For the text-containing cell, return its midpoint in [x, y] coordinate format. 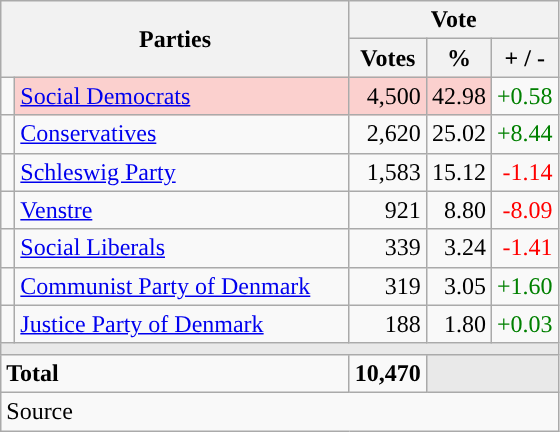
+8.44 [524, 134]
42.98 [458, 96]
319 [388, 286]
% [458, 58]
Source [280, 411]
10,470 [388, 373]
Total [176, 373]
15.12 [458, 172]
1.80 [458, 324]
Justice Party of Denmark [182, 324]
Parties [176, 39]
188 [388, 324]
Conservatives [182, 134]
2,620 [388, 134]
+1.60 [524, 286]
3.24 [458, 248]
Venstre [182, 210]
921 [388, 210]
Social Liberals [182, 248]
Social Democrats [182, 96]
+0.58 [524, 96]
Vote [454, 20]
-1.41 [524, 248]
-1.14 [524, 172]
Communist Party of Denmark [182, 286]
25.02 [458, 134]
Schleswig Party [182, 172]
8.80 [458, 210]
4,500 [388, 96]
+0.03 [524, 324]
-8.09 [524, 210]
Votes [388, 58]
339 [388, 248]
1,583 [388, 172]
3.05 [458, 286]
+ / - [524, 58]
